Search for the cell housing the specified text and yield its [X, Y] center coordinate. 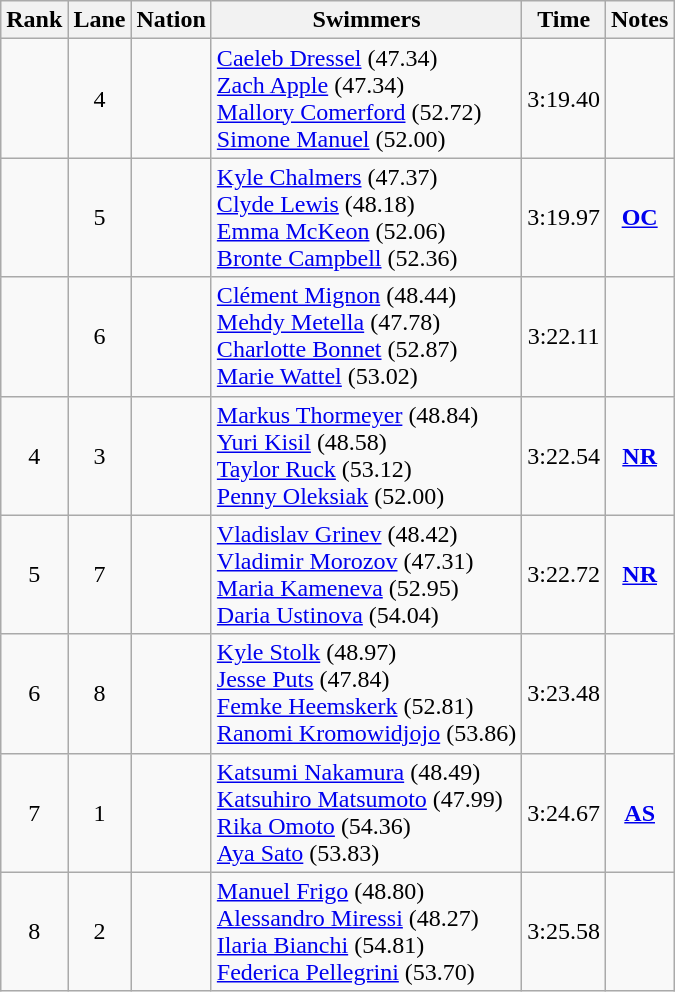
3:23.48 [564, 694]
Notes [639, 20]
OC [639, 218]
3:25.58 [564, 932]
Vladislav Grinev (48.42)Vladimir Morozov (47.31)Maria Kameneva (52.95)Daria Ustinova (54.04) [366, 574]
2 [100, 932]
Manuel Frigo (48.80)Alessandro Miressi (48.27)Ilaria Bianchi (54.81)Federica Pellegrini (53.70) [366, 932]
Swimmers [366, 20]
3:22.72 [564, 574]
3:22.11 [564, 336]
Markus Thormeyer (48.84)Yuri Kisil (48.58)Taylor Ruck (53.12)Penny Oleksiak (52.00) [366, 456]
Nation [171, 20]
3:22.54 [564, 456]
Lane [100, 20]
3:24.67 [564, 812]
Time [564, 20]
Clément Mignon (48.44)Mehdy Metella (47.78)Charlotte Bonnet (52.87)Marie Wattel (53.02) [366, 336]
Kyle Stolk (48.97)Jesse Puts (47.84)Femke Heemskerk (52.81)Ranomi Kromowidjojo (53.86) [366, 694]
3:19.97 [564, 218]
Rank [34, 20]
3:19.40 [564, 98]
1 [100, 812]
AS [639, 812]
3 [100, 456]
Kyle Chalmers (47.37)Clyde Lewis (48.18)Emma McKeon (52.06)Bronte Campbell (52.36) [366, 218]
Caeleb Dressel (47.34)Zach Apple (47.34)Mallory Comerford (52.72)Simone Manuel (52.00) [366, 98]
Katsumi Nakamura (48.49)Katsuhiro Matsumoto (47.99)Rika Omoto (54.36)Aya Sato (53.83) [366, 812]
